Return [X, Y] of the center of cell containing provided text 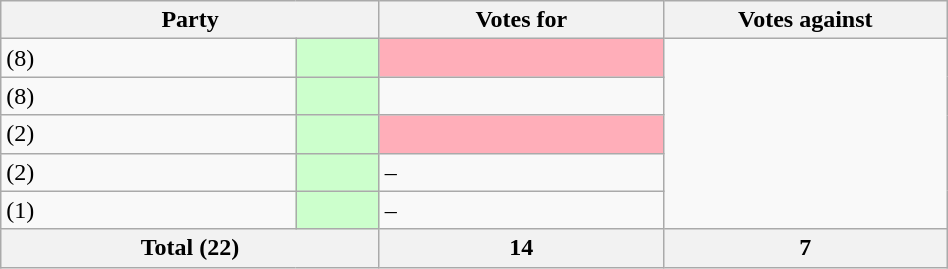
Total (22) [190, 248]
Votes against [805, 20]
7 [805, 248]
14 [521, 248]
Votes for [521, 20]
Party [190, 20]
(1) [148, 210]
